Pinpoint the cell where the given text exists, returning its [X, Y] midpoint coordinate. 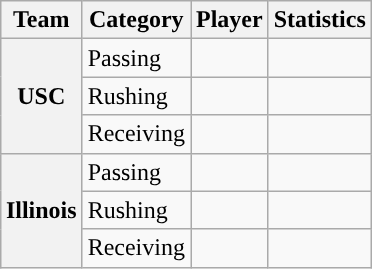
Statistics [320, 20]
Category [136, 20]
Illinois [41, 210]
Team [41, 20]
USC [41, 96]
Player [229, 20]
